Return [X, Y] of the center of cell containing provided text 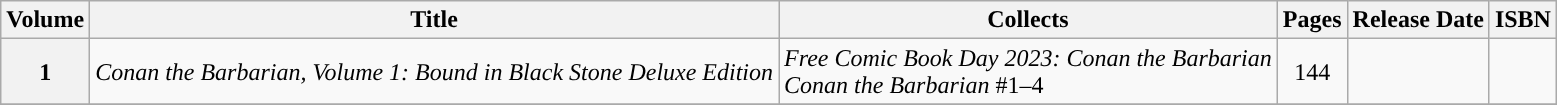
144 [1312, 72]
Pages [1312, 20]
Release Date [1418, 20]
Volume [46, 20]
Collects [1028, 20]
1 [46, 72]
Conan the Barbarian, Volume 1: Bound in Black Stone Deluxe Edition [434, 72]
Title [434, 20]
ISBN [1522, 20]
Free Comic Book Day 2023: Conan the BarbarianConan the Barbarian #1–4 [1028, 72]
